Provide the (x, y) coordinate of the cell's center where the given text is located.  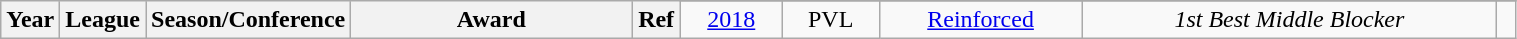
1st Best Middle Blocker (1290, 20)
Ref (656, 20)
Reinforced (980, 20)
PVL (830, 20)
Season/Conference (248, 20)
League (103, 20)
Year (30, 20)
Award (492, 20)
2018 (731, 20)
